Search for the cell housing the specified text and yield its [x, y] center coordinate. 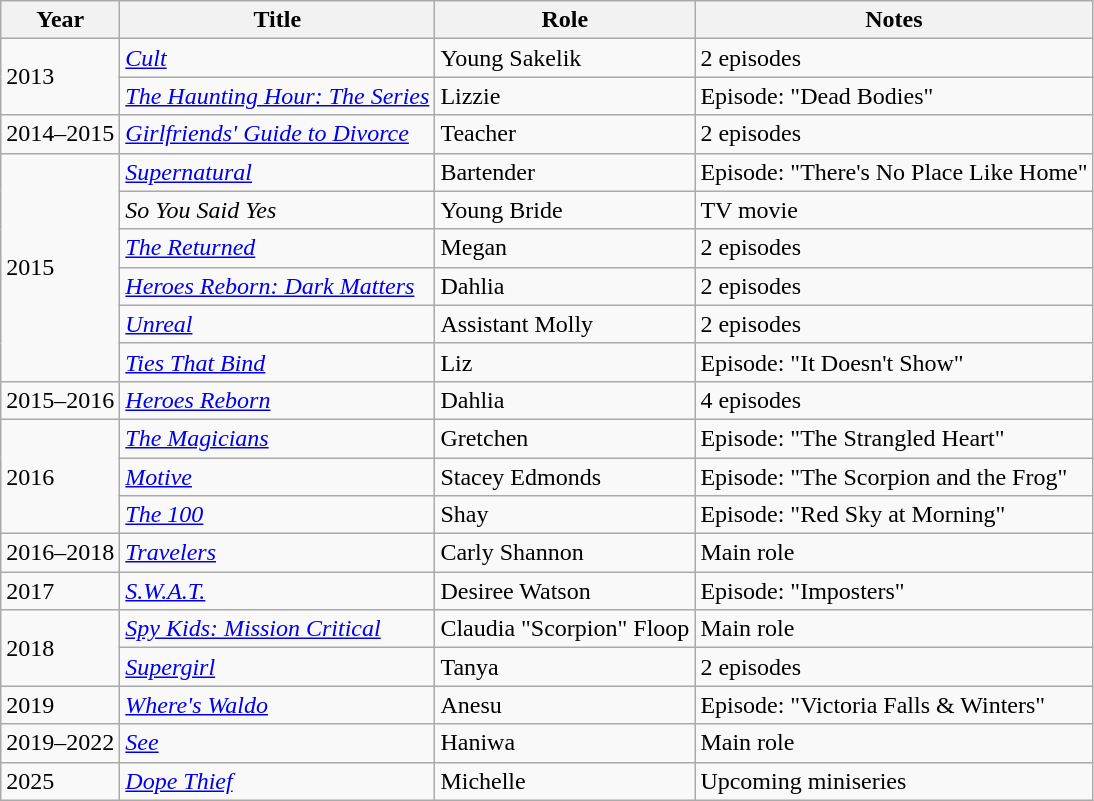
The Haunting Hour: The Series [278, 96]
Supernatural [278, 172]
TV movie [894, 210]
Young Bride [565, 210]
Megan [565, 248]
Upcoming miniseries [894, 781]
See [278, 743]
2015–2016 [60, 400]
Heroes Reborn [278, 400]
Tanya [565, 667]
Episode: "It Doesn't Show" [894, 362]
Michelle [565, 781]
Spy Kids: Mission Critical [278, 629]
2019 [60, 705]
2025 [60, 781]
Teacher [565, 134]
2015 [60, 267]
2018 [60, 648]
The Magicians [278, 438]
Episode: "Dead Bodies" [894, 96]
Travelers [278, 553]
Bartender [565, 172]
S.W.A.T. [278, 591]
Role [565, 20]
Carly Shannon [565, 553]
Young Sakelik [565, 58]
Cult [278, 58]
2013 [60, 77]
So You Said Yes [278, 210]
Supergirl [278, 667]
Gretchen [565, 438]
Motive [278, 477]
Desiree Watson [565, 591]
Episode: "The Scorpion and the Frog" [894, 477]
Unreal [278, 324]
Title [278, 20]
2014–2015 [60, 134]
The 100 [278, 515]
Anesu [565, 705]
Shay [565, 515]
The Returned [278, 248]
2019–2022 [60, 743]
Assistant Molly [565, 324]
Stacey Edmonds [565, 477]
Dope Thief [278, 781]
Liz [565, 362]
Notes [894, 20]
Episode: "There's No Place Like Home" [894, 172]
Year [60, 20]
Episode: "Victoria Falls & Winters" [894, 705]
2016–2018 [60, 553]
Girlfriends' Guide to Divorce [278, 134]
2016 [60, 476]
Lizzie [565, 96]
Episode: "Red Sky at Morning" [894, 515]
Episode: "The Strangled Heart" [894, 438]
Claudia "Scorpion" Floop [565, 629]
4 episodes [894, 400]
Ties That Bind [278, 362]
Episode: "Imposters" [894, 591]
2017 [60, 591]
Heroes Reborn: Dark Matters [278, 286]
Where's Waldo [278, 705]
Haniwa [565, 743]
